Locate the cell with the specified text and output its (x, y) center coordinate. 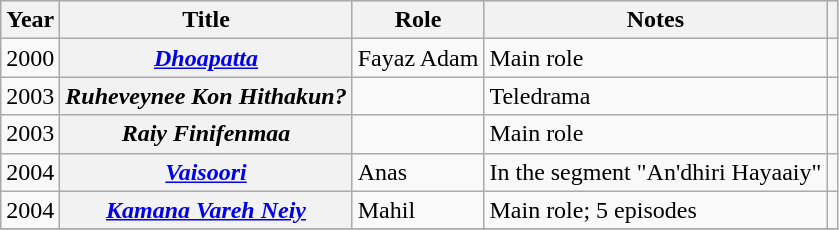
Dhoapatta (206, 58)
Vaisoori (206, 172)
Teledrama (656, 96)
Raiy Finifenmaa (206, 134)
In the segment "An'dhiri Hayaaiy" (656, 172)
Kamana Vareh Neiy (206, 210)
Main role; 5 episodes (656, 210)
Mahil (418, 210)
Anas (418, 172)
Ruheveynee Kon Hithakun? (206, 96)
Role (418, 20)
2000 (30, 58)
Title (206, 20)
Fayaz Adam (418, 58)
Notes (656, 20)
Year (30, 20)
